Capture the cell that displays the provided text and extract its [x, y] central coordinate. 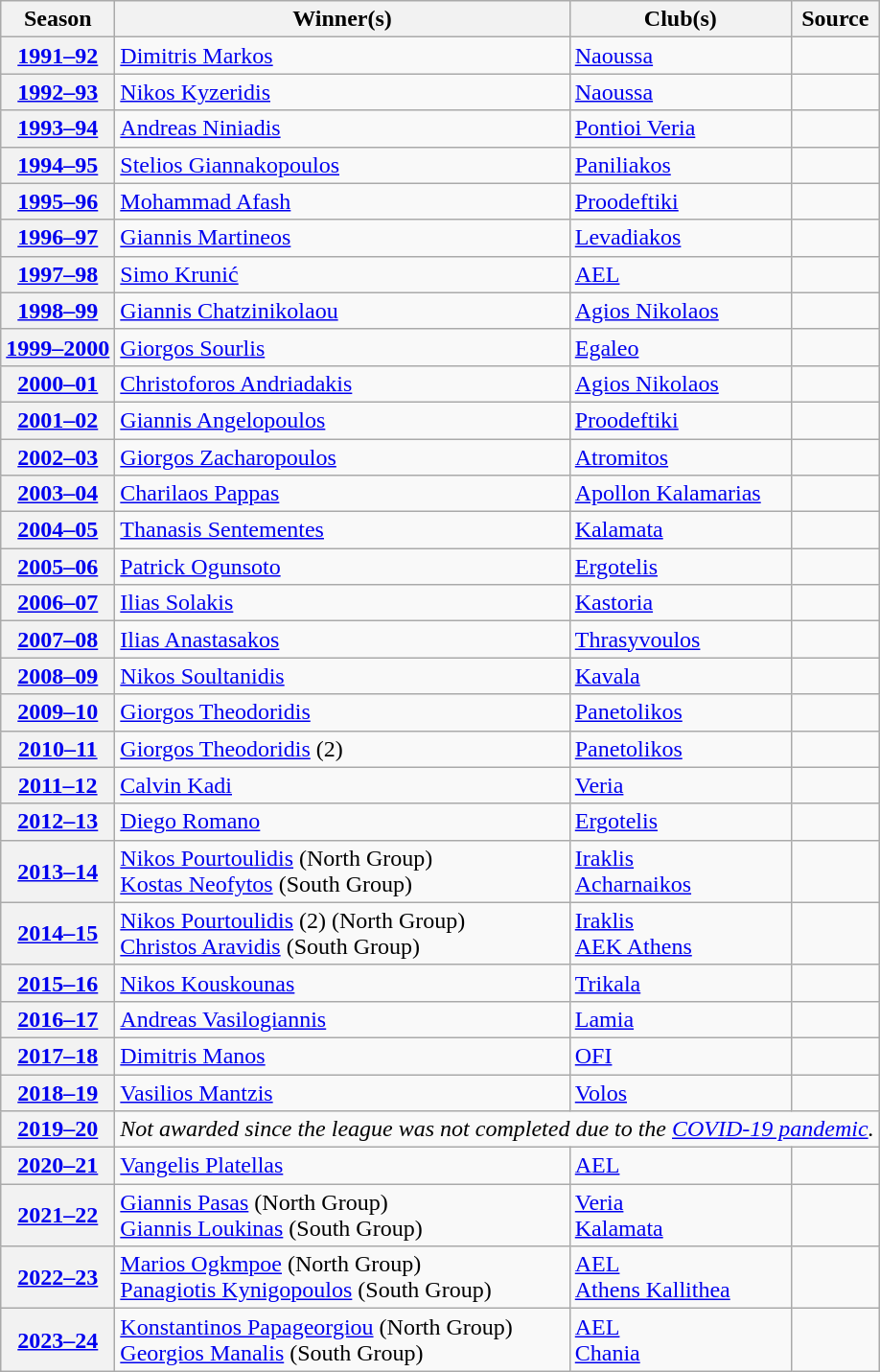
1992–93 [58, 92]
Pontioi Veria [681, 128]
IraklisAcharnaikos [681, 871]
AELAthens Kallithea [681, 1277]
Atromitos [681, 457]
Nikos Kyzeridis [342, 92]
1999–2000 [58, 347]
Calvin Kadi [342, 785]
Nikos Kouskounas [342, 983]
Lamia [681, 1019]
Thanasis Sentementes [342, 530]
Mohammad Afash [342, 201]
1994–95 [58, 165]
Andreas Niniadis [342, 128]
Charilaos Pappas [342, 494]
Season [58, 19]
Giorgos Sourlis [342, 347]
Kavala [681, 676]
Giorgos Theodoridis (2) [342, 749]
2016–17 [58, 1019]
2012–13 [58, 822]
Ilias Anastasakos [342, 639]
2018–19 [58, 1092]
Volos [681, 1092]
2002–03 [58, 457]
Paniliakos [681, 165]
2007–08 [58, 639]
Apollon Kalamarias [681, 494]
Ilias Solakis [342, 603]
2023–24 [58, 1340]
Marios Ogkmpoe (North Group) Panagiotis Kynigopoulos (South Group) [342, 1277]
Giannis Angelopoulos [342, 420]
Giorgos Theodoridis [342, 712]
Nikos Pourtoulidis (North Group) Kostas Neofytos (South Group) [342, 871]
1997–98 [58, 274]
Giannis Chatzinikolaou [342, 311]
2015–16 [58, 983]
2006–07 [58, 603]
1991–92 [58, 56]
2010–11 [58, 749]
Nikos Soultanidis [342, 676]
Kastoria [681, 603]
Dimitris Manos [342, 1056]
Dimitris Markos [342, 56]
Christoforos Andriadakis [342, 384]
2011–12 [58, 785]
2020–21 [58, 1166]
2000–01 [58, 384]
Not awarded since the league was not completed due to the COVID-19 pandemic. [497, 1129]
2014–15 [58, 934]
Veria [681, 785]
Patrick Ogunsoto [342, 567]
2019–20 [58, 1129]
Winner(s) [342, 19]
Stelios Giannakopoulos [342, 165]
Levadiakos [681, 238]
Konstantinos Papageorgiou (North Group) Georgios Manalis (South Group) [342, 1340]
Trikala [681, 983]
Source [835, 19]
Andreas Vasilogiannis [342, 1019]
2022–23 [58, 1277]
2009–10 [58, 712]
2003–04 [58, 494]
1998–99 [58, 311]
1993–94 [58, 128]
Nikos Pourtoulidis (2) (North Group) Christos Aravidis (South Group) [342, 934]
1995–96 [58, 201]
AELChania [681, 1340]
2005–06 [58, 567]
Simo Krunić [342, 274]
Giannis Martineos [342, 238]
2017–18 [58, 1056]
2021–22 [58, 1216]
Egaleo [681, 347]
Club(s) [681, 19]
Vasilios Mantzis [342, 1092]
Giorgos Zacharopoulos [342, 457]
Kalamata [681, 530]
2001–02 [58, 420]
2013–14 [58, 871]
Giannis Pasas (North Group) Giannis Loukinas (South Group) [342, 1216]
Thrasyvoulos [681, 639]
1996–97 [58, 238]
Vangelis Platellas [342, 1166]
2008–09 [58, 676]
Diego Romano [342, 822]
2004–05 [58, 530]
VeriaKalamata [681, 1216]
OFI [681, 1056]
IraklisAEK Athens [681, 934]
